Find where the given text appears and provide that cell's center as (x, y) coordinate. 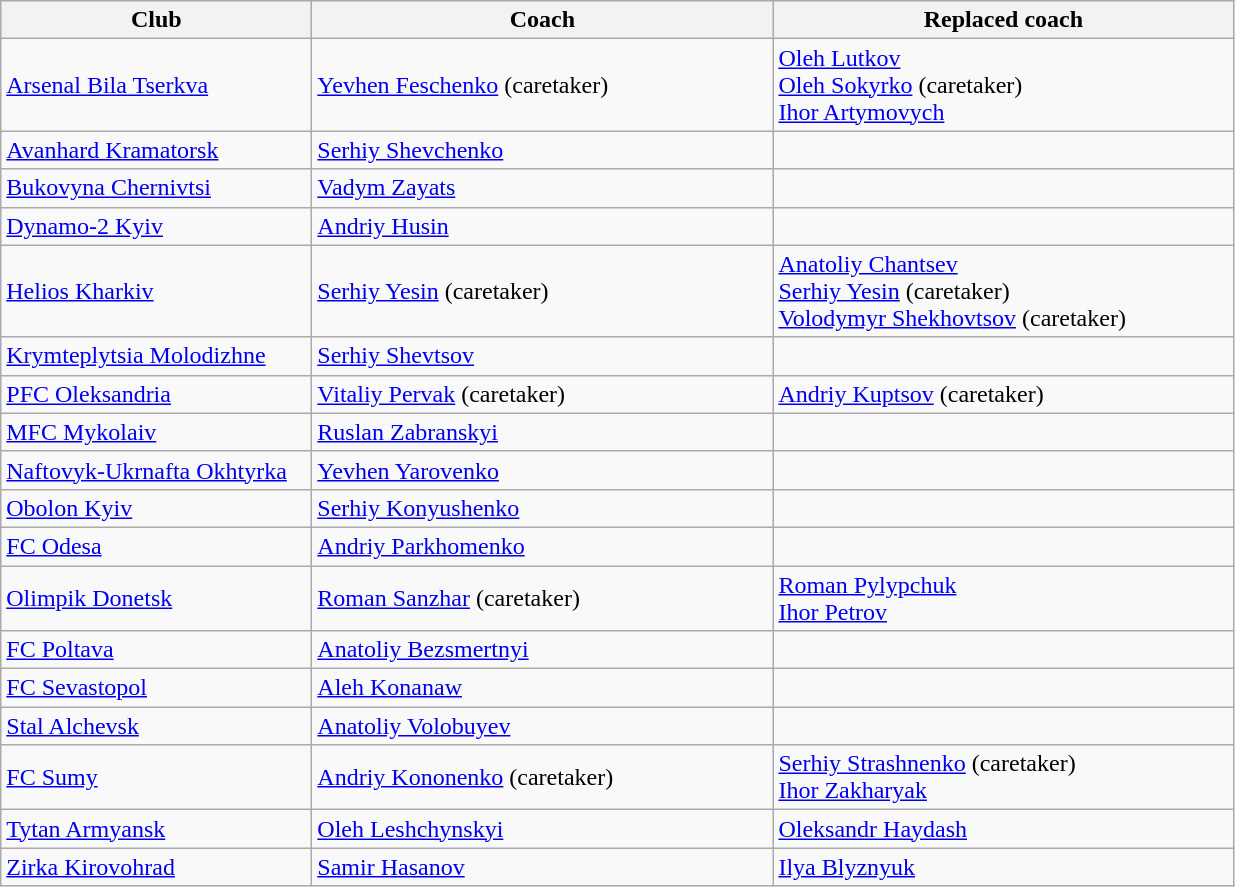
Krymteplytsia Molodizhne (156, 356)
Serhiy Strashnenko (caretaker) Ihor Zakharyak (1004, 778)
Tytan Armyansk (156, 829)
Club (156, 20)
FC Sumy (156, 778)
Avanhard Kramatorsk (156, 150)
Andriy Kuptsov (caretaker) (1004, 394)
Anatoliy Chantsev Serhiy Yesin (caretaker) Volodymyr Shekhovtsov (caretaker) (1004, 291)
Oleh Leshchynskyi (542, 829)
Helios Kharkiv (156, 291)
MFC Mykolaiv (156, 432)
Roman Pylypchuk Ihor Petrov (1004, 598)
Serhiy Shevchenko (542, 150)
Coach (542, 20)
Serhiy Yesin (caretaker) (542, 291)
Anatoliy Bezsmertnyi (542, 650)
Yevhen Yarovenko (542, 470)
FC Poltava (156, 650)
Andriy Parkhomenko (542, 546)
Andriy Husin (542, 226)
Olimpik Donetsk (156, 598)
Aleh Konanaw (542, 688)
Ruslan Zabranskyi (542, 432)
Andriy Kononenko (caretaker) (542, 778)
FC Sevastopol (156, 688)
Vadym Zayats (542, 188)
Dynamo-2 Kyiv (156, 226)
Serhiy Konyushenko (542, 508)
Samir Hasanov (542, 867)
Stal Alchevsk (156, 726)
Replaced coach (1004, 20)
Oleh Lutkov Oleh Sokyrko (caretaker) Ihor Artymovych (1004, 85)
Roman Sanzhar (caretaker) (542, 598)
PFC Oleksandria (156, 394)
Anatoliy Volobuyev (542, 726)
Arsenal Bila Tserkva (156, 85)
FC Odesa (156, 546)
Ilya Blyznyuk (1004, 867)
Oleksandr Haydash (1004, 829)
Zirka Kirovohrad (156, 867)
Serhiy Shevtsov (542, 356)
Vitaliy Pervak (caretaker) (542, 394)
Bukovyna Chernivtsi (156, 188)
Obolon Kyiv (156, 508)
Naftovyk-Ukrnafta Okhtyrka (156, 470)
Yevhen Feschenko (caretaker) (542, 85)
